Locate the cell with the specified text and output its (X, Y) center coordinate. 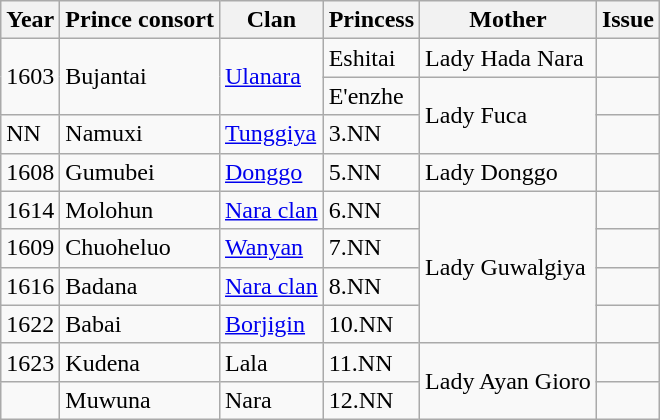
Muwuna (140, 400)
Year (30, 20)
5.NN (371, 172)
1614 (30, 210)
Eshitai (371, 58)
Namuxi (140, 134)
Prince consort (140, 20)
1609 (30, 248)
Chuoheluo (140, 248)
E'enzhe (371, 96)
Lady Hada Nara (508, 58)
7.NN (371, 248)
1603 (30, 77)
Babai (140, 324)
Badana (140, 286)
1616 (30, 286)
Molohun (140, 210)
Lady Guwalgiya (508, 267)
Mother (508, 20)
Bujantai (140, 77)
NN (30, 134)
Clan (271, 20)
Donggo (271, 172)
Tunggiya (271, 134)
Issue (628, 20)
Ulanara (271, 77)
Kudena (140, 362)
Lala (271, 362)
10.NN (371, 324)
1608 (30, 172)
Wanyan (271, 248)
1622 (30, 324)
8.NN (371, 286)
3.NN (371, 134)
Borjigin (271, 324)
6.NN (371, 210)
Gumubei (140, 172)
Lady Fuca (508, 115)
Nara (271, 400)
Lady Donggo (508, 172)
1623 (30, 362)
12.NN (371, 400)
Princess (371, 20)
11.NN (371, 362)
Lady Ayan Gioro (508, 381)
